From the cell containing the given text, extract its center point as (x, y) coordinate. 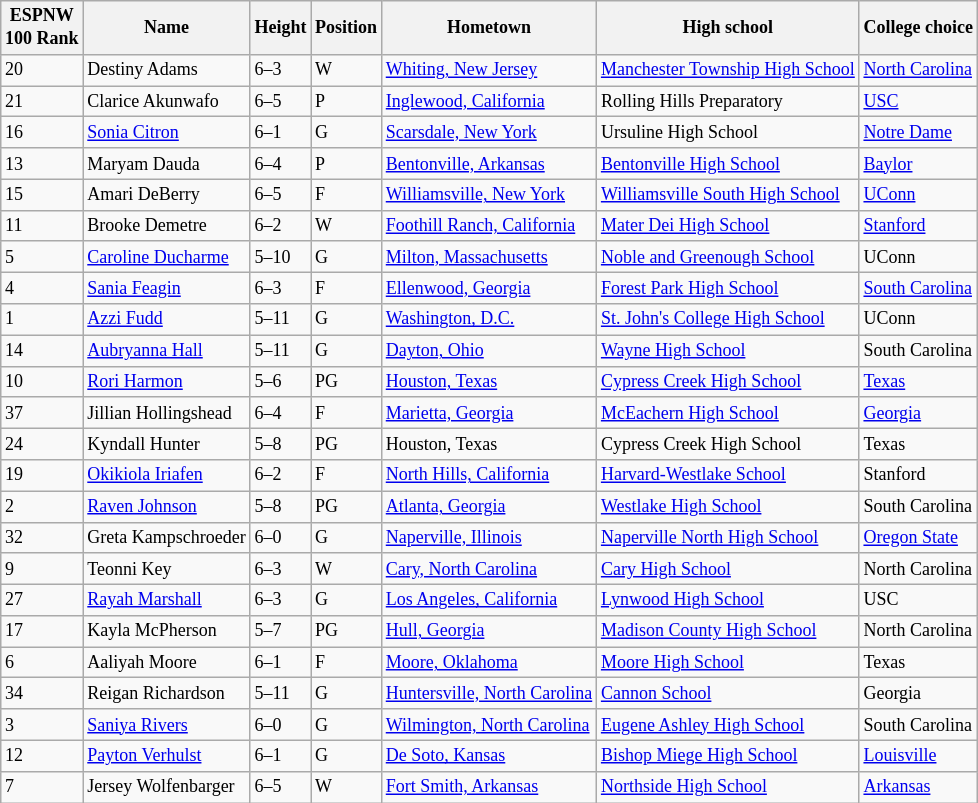
Bentonville, Arkansas (488, 164)
Williamsville, New York (488, 194)
Cannon School (728, 694)
Wayne High School (728, 350)
Teonni Key (166, 568)
15 (42, 194)
Brooke Demetre (166, 226)
Height (280, 28)
Position (346, 28)
12 (42, 756)
Mater Dei High School (728, 226)
34 (42, 694)
Arkansas (918, 786)
Okikiola Iriafen (166, 476)
16 (42, 132)
3 (42, 724)
Inglewood, California (488, 102)
Milton, Massachusetts (488, 256)
5–10 (280, 256)
Forest Park High School (728, 288)
Ellenwood, Georgia (488, 288)
Dayton, Ohio (488, 350)
Saniya Rivers (166, 724)
Maryam Dauda (166, 164)
19 (42, 476)
10 (42, 382)
Baylor (918, 164)
Sonia Citron (166, 132)
Foothill Ranch, California (488, 226)
9 (42, 568)
Raven Johnson (166, 506)
Scarsdale, New York (488, 132)
Hometown (488, 28)
Kayla McPherson (166, 632)
Aaliyah Moore (166, 662)
Moore High School (728, 662)
North Hills, California (488, 476)
1 (42, 320)
Whiting, New Jersey (488, 70)
Madison County High School (728, 632)
32 (42, 538)
McEachern High School (728, 412)
De Soto, Kansas (488, 756)
Williamsville South High School (728, 194)
21 (42, 102)
Naperville, Illinois (488, 538)
Westlake High School (728, 506)
Rolling Hills Preparatory (728, 102)
11 (42, 226)
Rayah Marshall (166, 600)
Name (166, 28)
Moore, Oklahoma (488, 662)
Jillian Hollingshead (166, 412)
High school (728, 28)
Aubryanna Hall (166, 350)
Jersey Wolfenbarger (166, 786)
5–7 (280, 632)
Wilmington, North Carolina (488, 724)
Sania Feagin (166, 288)
37 (42, 412)
20 (42, 70)
Reigan Richardson (166, 694)
Lynwood High School (728, 600)
Cary High School (728, 568)
Manchester Township High School (728, 70)
Noble and Greenough School (728, 256)
Washington, D.C. (488, 320)
Louisville (918, 756)
Bishop Miege High School (728, 756)
Azzi Fudd (166, 320)
Payton Verhulst (166, 756)
Hull, Georgia (488, 632)
Harvard-Westlake School (728, 476)
Marietta, Georgia (488, 412)
Clarice Akunwafo (166, 102)
Caroline Ducharme (166, 256)
Notre Dame (918, 132)
College choice (918, 28)
14 (42, 350)
5–6 (280, 382)
17 (42, 632)
Cary, North Carolina (488, 568)
6 (42, 662)
4 (42, 288)
Los Angeles, California (488, 600)
Oregon State (918, 538)
Rori Harmon (166, 382)
7 (42, 786)
Ursuline High School (728, 132)
2 (42, 506)
Destiny Adams (166, 70)
ESPNW100 Rank (42, 28)
13 (42, 164)
Fort Smith, Arkansas (488, 786)
Naperville North High School (728, 538)
Kyndall Hunter (166, 444)
Amari DeBerry (166, 194)
Northside High School (728, 786)
Huntersville, North Carolina (488, 694)
5 (42, 256)
Eugene Ashley High School (728, 724)
Greta Kampschroeder (166, 538)
27 (42, 600)
Bentonville High School (728, 164)
24 (42, 444)
Atlanta, Georgia (488, 506)
St. John's College High School (728, 320)
